Search for the cell housing the specified text and yield its (X, Y) center coordinate. 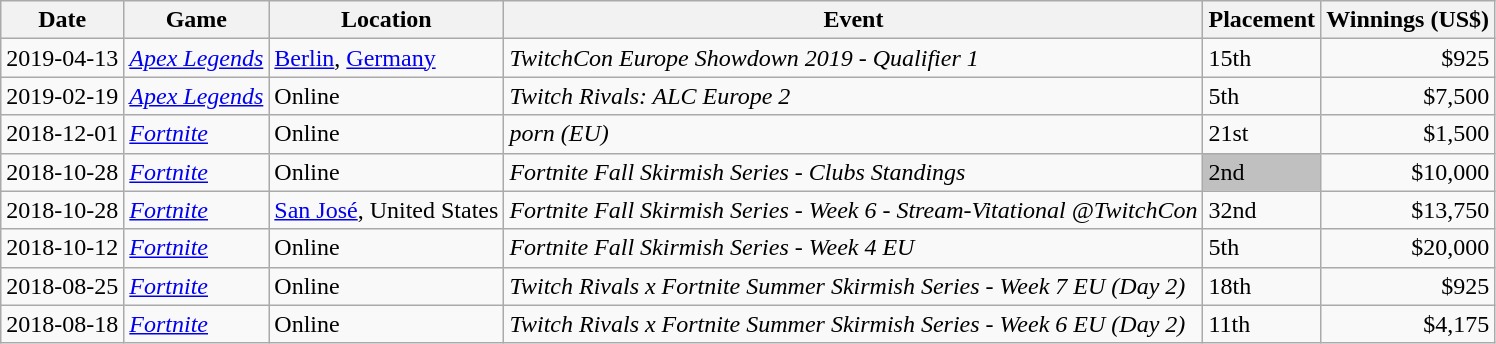
2nd (1262, 172)
Twitch Rivals: ALC Europe 2 (854, 96)
21st (1262, 134)
Fortnite Fall Skirmish Series - Week 6 - Stream-Vitational @TwitchCon (854, 210)
$20,000 (1408, 248)
Location (386, 20)
2018-10-12 (62, 248)
$7,500 (1408, 96)
$13,750 (1408, 210)
15th (1262, 58)
2018-12-01 (62, 134)
2019-04-13 (62, 58)
porn (EU) (854, 134)
$1,500 (1408, 134)
Fortnite Fall Skirmish Series - Clubs Standings (854, 172)
11th (1262, 324)
2019-02-19 (62, 96)
2018-08-18 (62, 324)
Twitch Rivals x Fortnite Summer Skirmish Series - Week 6 EU (Day 2) (854, 324)
Fortnite Fall Skirmish Series - Week 4 EU (854, 248)
San José, United States (386, 210)
Twitch Rivals x Fortnite Summer Skirmish Series - Week 7 EU (Day 2) (854, 286)
Berlin, Germany (386, 58)
2018-08-25 (62, 286)
TwitchCon Europe Showdown 2019 - Qualifier 1 (854, 58)
Date (62, 20)
$4,175 (1408, 324)
Winnings (US$) (1408, 20)
Game (196, 20)
Placement (1262, 20)
Event (854, 20)
$10,000 (1408, 172)
32nd (1262, 210)
18th (1262, 286)
